Return [X, Y] of the center of cell containing provided text 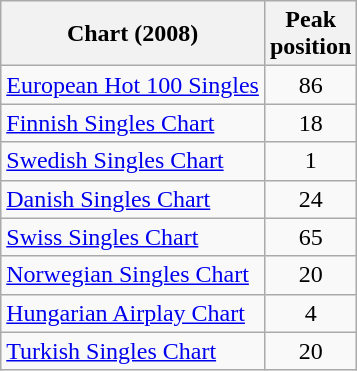
4 [310, 313]
18 [310, 123]
65 [310, 237]
Chart (2008) [133, 34]
1 [310, 161]
Norwegian Singles Chart [133, 275]
Finnish Singles Chart [133, 123]
Peakposition [310, 34]
Swedish Singles Chart [133, 161]
European Hot 100 Singles [133, 85]
86 [310, 85]
24 [310, 199]
Turkish Singles Chart [133, 351]
Danish Singles Chart [133, 199]
Swiss Singles Chart [133, 237]
Hungarian Airplay Chart [133, 313]
